Capture the cell that displays the provided text and extract its [x, y] central coordinate. 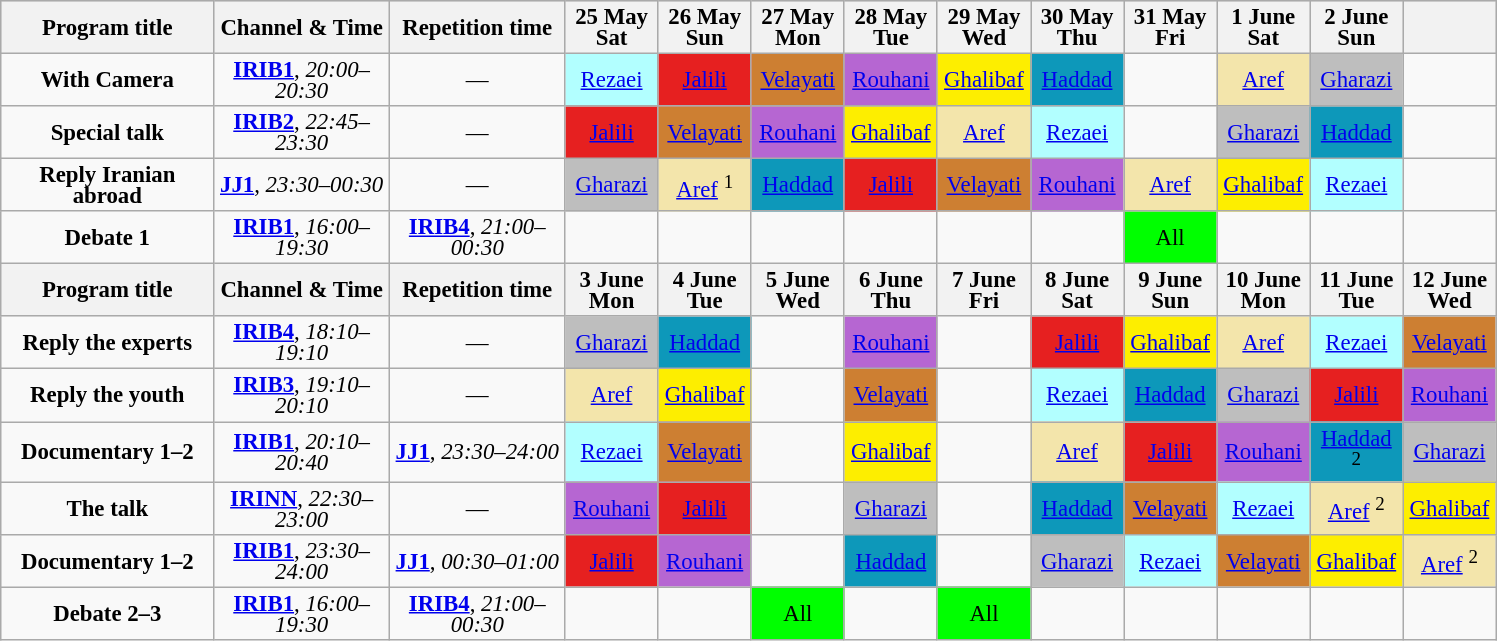
5 JuneWed [798, 290]
27 MayMon [798, 28]
Special talk [108, 132]
9 JuneSun [1170, 290]
10 JuneMon [1264, 290]
IRIB3, 19:10–20:10 [302, 396]
Debate 1 [108, 238]
JJ1, 23:30–24:00 [477, 452]
JJ1, 23:30–00:30 [302, 186]
Aref 1 [704, 186]
30 MayThu [1076, 28]
IRIB1, 23:30–24:00 [302, 560]
IRIB1, 20:10–20:40 [302, 452]
IRINN, 22:30–23:00 [302, 508]
The talk [108, 508]
Reply the experts [108, 342]
With Camera [108, 80]
2 JuneSun [1356, 28]
Debate 2–3 [108, 614]
29 MayWed [984, 28]
Reply the youth [108, 396]
7 JuneFri [984, 290]
IRIB1, 20:00–20:30 [302, 80]
8 JuneSat [1076, 290]
26 MaySun [704, 28]
3 JuneMon [612, 290]
4 JuneTue [704, 290]
1 JuneSat [1264, 28]
JJ1, 00:30–01:00 [477, 560]
28 MayTue [890, 28]
IRIB2, 22:45–23:30 [302, 132]
IRIB4, 18:10–19:10 [302, 342]
12 JuneWed [1450, 290]
Haddad 2 [1356, 452]
31 MayFri [1170, 28]
6 JuneThu [890, 290]
25 MaySat [612, 28]
11 JuneTue [1356, 290]
Reply Iranian abroad [108, 186]
